Provide the [x, y] coordinate of the cell's center where the given text is located.  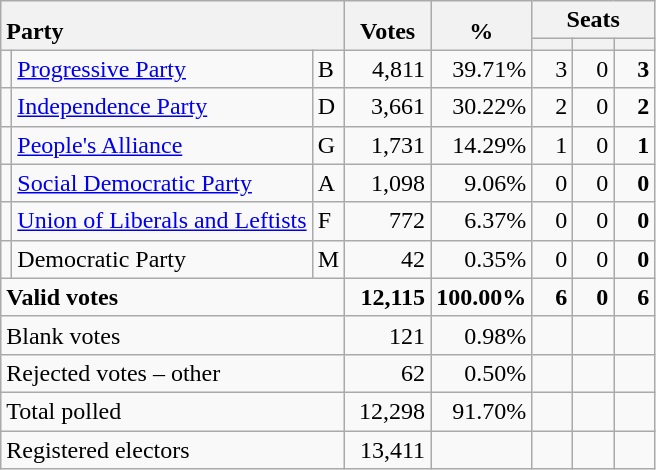
Registered electors [173, 449]
12,298 [388, 411]
G [328, 145]
42 [388, 259]
F [328, 221]
0.35% [482, 259]
12,115 [388, 297]
Valid votes [173, 297]
39.71% [482, 69]
100.00% [482, 297]
Democratic Party [162, 259]
30.22% [482, 107]
Blank votes [173, 335]
1,098 [388, 183]
14.29% [482, 145]
0.98% [482, 335]
13,411 [388, 449]
Seats [594, 20]
A [328, 183]
Rejected votes – other [173, 373]
D [328, 107]
4,811 [388, 69]
Social Democratic Party [162, 183]
Votes [388, 26]
121 [388, 335]
Union of Liberals and Leftists [162, 221]
1,731 [388, 145]
Total polled [173, 411]
M [328, 259]
Independence Party [162, 107]
772 [388, 221]
6.37% [482, 221]
Party [173, 26]
% [482, 26]
B [328, 69]
9.06% [482, 183]
People's Alliance [162, 145]
Progressive Party [162, 69]
0.50% [482, 373]
91.70% [482, 411]
62 [388, 373]
3,661 [388, 107]
